Output the [x, y] coordinate of the center of the cell containing the given text.  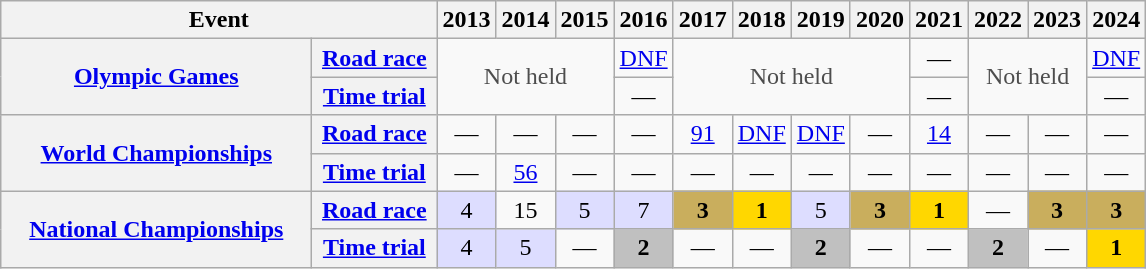
2018 [762, 20]
7 [644, 210]
2021 [938, 20]
2022 [998, 20]
2024 [1116, 20]
World Championships [156, 153]
56 [526, 172]
Event [219, 20]
2023 [1058, 20]
2015 [584, 20]
2016 [644, 20]
2013 [466, 20]
2014 [526, 20]
2020 [880, 20]
Olympic Games [156, 77]
2017 [702, 20]
National Championships [156, 229]
91 [702, 134]
15 [526, 210]
14 [938, 134]
2019 [820, 20]
